Pinpoint the cell where the given text exists, returning its [X, Y] midpoint coordinate. 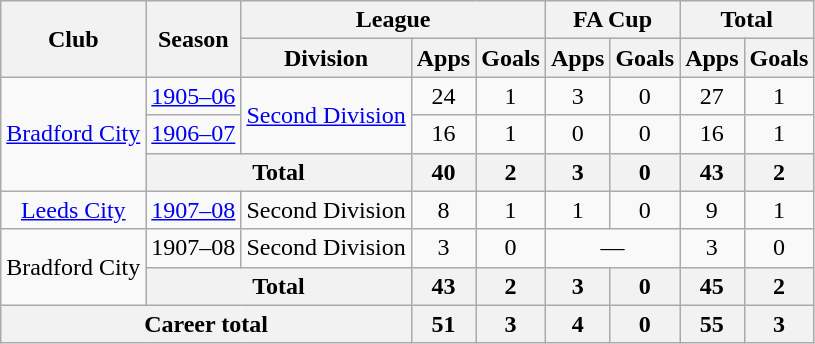
— [612, 248]
Leeds City [74, 210]
8 [443, 210]
55 [712, 324]
51 [443, 324]
45 [712, 286]
1905–06 [194, 96]
27 [712, 96]
9 [712, 210]
40 [443, 172]
Career total [206, 324]
24 [443, 96]
Club [74, 39]
Division [326, 58]
League [394, 20]
1906–07 [194, 134]
FA Cup [612, 20]
4 [577, 324]
Season [194, 39]
